Extract the [X, Y] coordinate from the center of the cell holding the provided text.  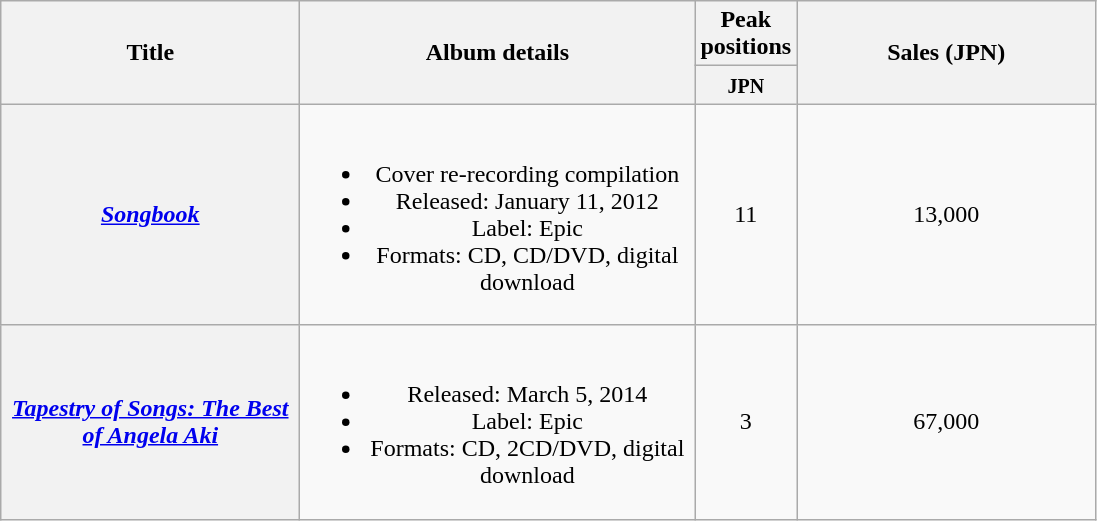
Songbook [150, 214]
Sales (JPN) [946, 52]
13,000 [946, 214]
Cover re-recording compilationReleased: January 11, 2012 Label: EpicFormats: CD, CD/DVD, digital download [498, 214]
3 [746, 422]
67,000 [946, 422]
Released: March 5, 2014 Label: EpicFormats: CD, 2CD/DVD, digital download [498, 422]
11 [746, 214]
JPN [746, 85]
Tapestry of Songs: The Best of Angela Aki [150, 422]
Peak positions [746, 34]
Album details [498, 52]
Title [150, 52]
